Detect which cell encompasses the target text, then output its [x, y] center coordinate. 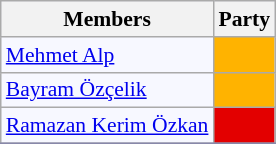
Bayram Özçelik [108, 90]
Mehmet Alp [108, 55]
Party [244, 19]
Ramazan Kerim Özkan [108, 126]
Members [108, 19]
